Detect which cell encompasses the target text, then output its [x, y] center coordinate. 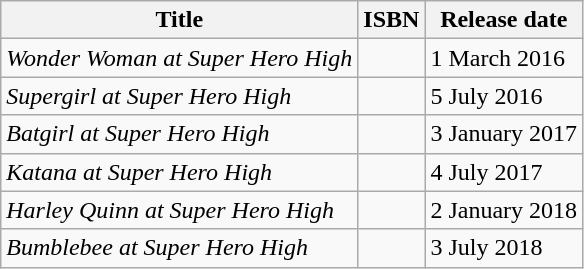
4 July 2017 [504, 172]
Supergirl at Super Hero High [180, 96]
Katana at Super Hero High [180, 172]
Bumblebee at Super Hero High [180, 248]
1 March 2016 [504, 58]
3 July 2018 [504, 248]
3 January 2017 [504, 134]
ISBN [392, 20]
Harley Quinn at Super Hero High [180, 210]
Title [180, 20]
5 July 2016 [504, 96]
Wonder Woman at Super Hero High [180, 58]
2 January 2018 [504, 210]
Release date [504, 20]
Batgirl at Super Hero High [180, 134]
